Scan for the cell matching the given text and deliver its [x, y] coordinate at center. 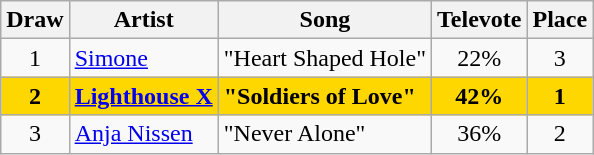
"Never Alone" [324, 134]
Place [560, 20]
Lighthouse X [144, 96]
Artist [144, 20]
Draw [35, 20]
22% [480, 58]
Simone [144, 58]
42% [480, 96]
36% [480, 134]
"Heart Shaped Hole" [324, 58]
Song [324, 20]
Televote [480, 20]
Anja Nissen [144, 134]
"Soldiers of Love" [324, 96]
